Return the (X, Y) coordinate for the center point of the cell that contains the specified text.  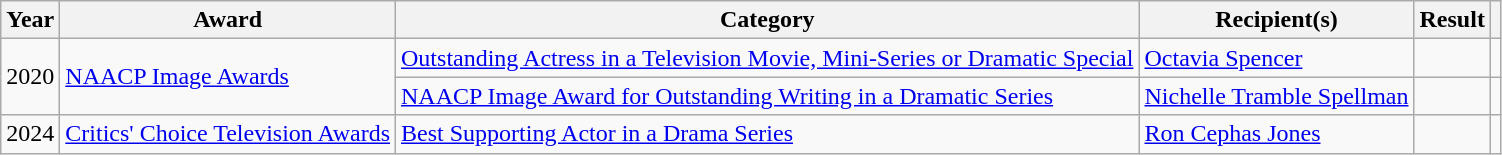
NAACP Image Award for Outstanding Writing in a Dramatic Series (768, 96)
NAACP Image Awards (228, 77)
2024 (30, 134)
Year (30, 20)
Award (228, 20)
Result (1452, 20)
Outstanding Actress in a Television Movie, Mini-Series or Dramatic Special (768, 58)
Critics' Choice Television Awards (228, 134)
Nichelle Tramble Spellman (1276, 96)
Octavia Spencer (1276, 58)
Category (768, 20)
2020 (30, 77)
Ron Cephas Jones (1276, 134)
Best Supporting Actor in a Drama Series (768, 134)
Recipient(s) (1276, 20)
